Search for the cell housing the specified text and yield its (X, Y) center coordinate. 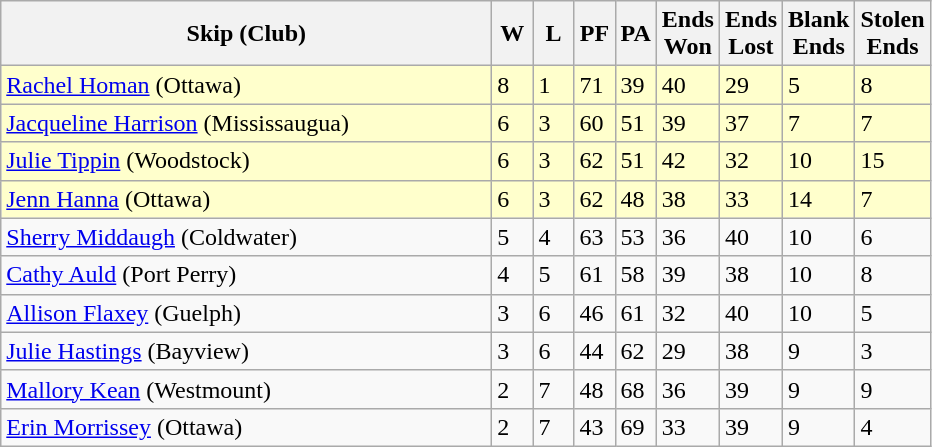
15 (892, 161)
Ends Won (688, 34)
Allison Flaxey (Guelph) (246, 313)
Erin Morrissey (Ottawa) (246, 427)
Sherry Middaugh (Coldwater) (246, 237)
Cathy Auld (Port Perry) (246, 275)
Ends Lost (750, 34)
Julie Hastings (Bayview) (246, 351)
Julie Tippin (Woodstock) (246, 161)
Stolen Ends (892, 34)
60 (594, 123)
L (554, 34)
53 (636, 237)
Jenn Hanna (Ottawa) (246, 199)
46 (594, 313)
14 (819, 199)
37 (750, 123)
Mallory Kean (Westmount) (246, 389)
44 (594, 351)
69 (636, 427)
43 (594, 427)
PF (594, 34)
63 (594, 237)
58 (636, 275)
Jacqueline Harrison (Mississaugua) (246, 123)
W (512, 34)
42 (688, 161)
Blank Ends (819, 34)
PA (636, 34)
Rachel Homan (Ottawa) (246, 85)
71 (594, 85)
1 (554, 85)
68 (636, 389)
Skip (Club) (246, 34)
